Return (x, y) of the center of cell containing provided text 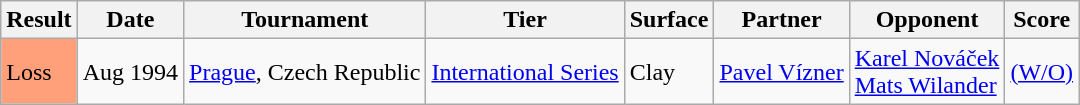
Prague, Czech Republic (305, 72)
Loss (39, 72)
Karel Nováček Mats Wilander (927, 72)
Surface (669, 20)
Aug 1994 (130, 72)
Result (39, 20)
(W/O) (1042, 72)
Pavel Vízner (782, 72)
Tier (525, 20)
Clay (669, 72)
Date (130, 20)
Tournament (305, 20)
International Series (525, 72)
Score (1042, 20)
Partner (782, 20)
Opponent (927, 20)
